Return [x, y] of the center of cell containing provided text 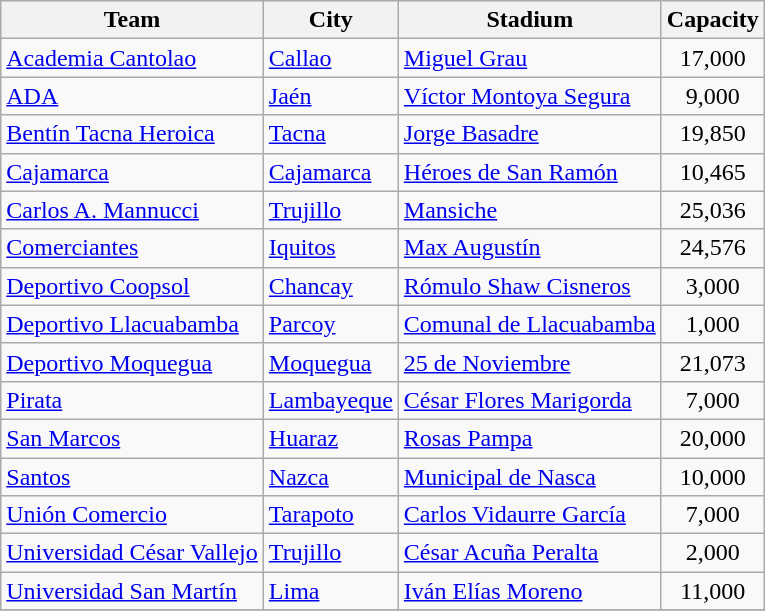
César Flores Marigorda [530, 400]
San Marcos [132, 438]
10,465 [712, 172]
Tacna [330, 134]
Universidad César Vallejo [132, 553]
Universidad San Martín [132, 591]
Capacity [712, 20]
Deportivo Moquegua [132, 362]
3,000 [712, 286]
Lima [330, 591]
Deportivo Coopsol [132, 286]
Santos [132, 477]
Municipal de Nasca [530, 477]
Jaén [330, 96]
César Acuña Peralta [530, 553]
Víctor Montoya Segura [530, 96]
Callao [330, 58]
Iquitos [330, 248]
20,000 [712, 438]
Academia Cantolao [132, 58]
21,073 [712, 362]
Bentín Tacna Heroica [132, 134]
City [330, 20]
Héroes de San Ramón [530, 172]
10,000 [712, 477]
Carlos Vidaurre García [530, 515]
Mansiche [530, 210]
Max Augustín [530, 248]
Miguel Grau [530, 58]
Comerciantes [132, 248]
ADA [132, 96]
24,576 [712, 248]
Unión Comercio [132, 515]
Carlos A. Mannucci [132, 210]
25 de Noviembre [530, 362]
2,000 [712, 553]
Jorge Basadre [530, 134]
1,000 [712, 324]
19,850 [712, 134]
Iván Elías Moreno [530, 591]
Huaraz [330, 438]
Rosas Pampa [530, 438]
11,000 [712, 591]
Lambayeque [330, 400]
Moquegua [330, 362]
Stadium [530, 20]
Comunal de Llacuabamba [530, 324]
17,000 [712, 58]
Chancay [330, 286]
Deportivo Llacuabamba [132, 324]
Nazca [330, 477]
Parcoy [330, 324]
Tarapoto [330, 515]
25,036 [712, 210]
9,000 [712, 96]
Rómulo Shaw Cisneros [530, 286]
Pirata [132, 400]
Team [132, 20]
